Extract the [X, Y] coordinate from the center of the cell holding the provided text.  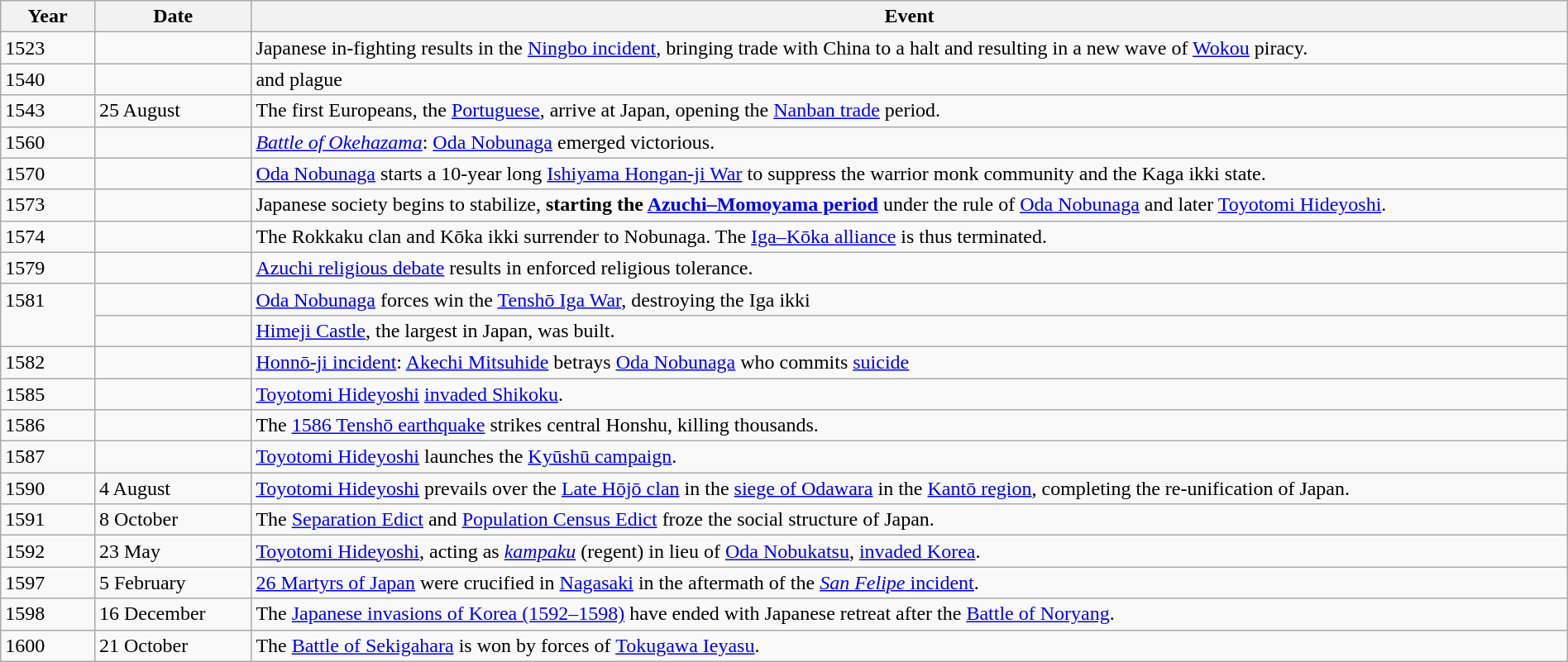
The 1586 Tenshō earthquake strikes central Honshu, killing thousands. [910, 426]
Oda Nobunaga forces win the Tenshō Iga War, destroying the Iga ikki [910, 299]
The Battle of Sekigahara is won by forces of Tokugawa Ieyasu. [910, 645]
1579 [48, 268]
Japanese in-fighting results in the Ningbo incident, bringing trade with China to a halt and resulting in a new wave of Wokou piracy. [910, 48]
1598 [48, 614]
1581 [48, 315]
1570 [48, 174]
Azuchi religious debate results in enforced religious tolerance. [910, 268]
8 October [172, 520]
Toyotomi Hideyoshi invaded Shikoku. [910, 394]
1590 [48, 488]
4 August [172, 488]
Event [910, 17]
Date [172, 17]
and plague [910, 79]
1540 [48, 79]
1523 [48, 48]
23 May [172, 551]
The Separation Edict and Population Census Edict froze the social structure of Japan. [910, 520]
1582 [48, 362]
1586 [48, 426]
5 February [172, 583]
Honnō-ji incident: Akechi Mitsuhide betrays Oda Nobunaga who commits suicide [910, 362]
The first Europeans, the Portuguese, arrive at Japan, opening the Nanban trade period. [910, 111]
1585 [48, 394]
Toyotomi Hideyoshi launches the Kyūshū campaign. [910, 457]
1574 [48, 236]
16 December [172, 614]
1591 [48, 520]
1597 [48, 583]
1587 [48, 457]
1543 [48, 111]
Oda Nobunaga starts a 10-year long Ishiyama Hongan-ji War to suppress the warrior monk community and the Kaga ikki state. [910, 174]
1560 [48, 142]
Battle of Okehazama: Oda Nobunaga emerged victorious. [910, 142]
25 August [172, 111]
1592 [48, 551]
Year [48, 17]
Toyotomi Hideyoshi prevails over the Late Hōjō clan in the siege of Odawara in the Kantō region, completing the re-unification of Japan. [910, 488]
The Rokkaku clan and Kōka ikki surrender to Nobunaga. The Iga–Kōka alliance is thus terminated. [910, 236]
1600 [48, 645]
Toyotomi Hideyoshi, acting as kampaku (regent) in lieu of Oda Nobukatsu, invaded Korea. [910, 551]
21 October [172, 645]
Japanese society begins to stabilize, starting the Azuchi–Momoyama period under the rule of Oda Nobunaga and later Toyotomi Hideyoshi. [910, 205]
26 Martyrs of Japan were crucified in Nagasaki in the aftermath of the San Felipe incident. [910, 583]
Himeji Castle, the largest in Japan, was built. [910, 331]
1573 [48, 205]
The Japanese invasions of Korea (1592–1598) have ended with Japanese retreat after the Battle of Noryang. [910, 614]
